Extract the [x, y] coordinate from the center of the cell holding the provided text.  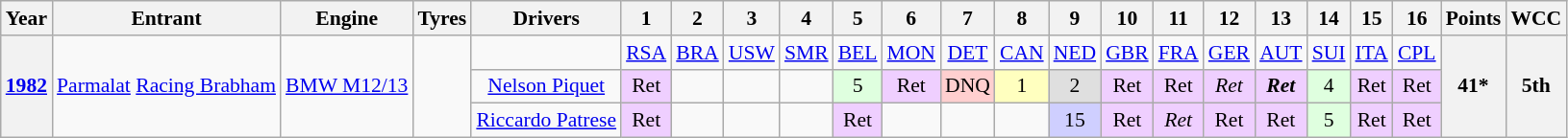
Points [1474, 18]
9 [1075, 18]
SUI [1329, 53]
SMR [807, 53]
Year [27, 18]
CPL [1417, 53]
DET [967, 53]
CAN [1022, 53]
RSA [646, 53]
ITA [1372, 53]
11 [1179, 18]
BMW M12/13 [346, 86]
13 [1281, 18]
Riccardo Patrese [546, 121]
Engine [346, 18]
Entrant [166, 18]
Nelson Piquet [546, 86]
7 [967, 18]
Drivers [546, 18]
16 [1417, 18]
8 [1022, 18]
41* [1474, 86]
5th [1536, 86]
BEL [858, 53]
1982 [27, 86]
14 [1329, 18]
10 [1127, 18]
6 [911, 18]
WCC [1536, 18]
BRA [698, 53]
GBR [1127, 53]
3 [752, 18]
Parmalat Racing Brabham [166, 86]
Tyres [442, 18]
GER [1229, 53]
MON [911, 53]
12 [1229, 18]
USW [752, 53]
NED [1075, 53]
AUT [1281, 53]
FRA [1179, 53]
DNQ [967, 86]
